Output the (x, y) coordinate of the center of the cell containing the given text.  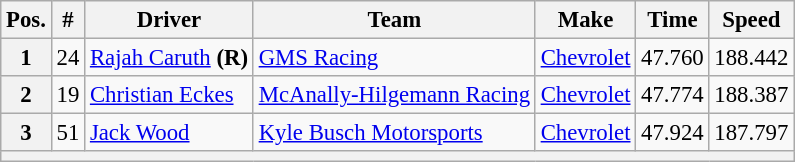
Make (585, 20)
47.760 (672, 58)
Driver (170, 20)
24 (68, 58)
# (68, 20)
Time (672, 20)
GMS Racing (394, 58)
Pos. (26, 20)
187.797 (752, 133)
51 (68, 133)
47.774 (672, 95)
Jack Wood (170, 133)
Team (394, 20)
188.387 (752, 95)
47.924 (672, 133)
McAnally-Hilgemann Racing (394, 95)
19 (68, 95)
188.442 (752, 58)
Christian Eckes (170, 95)
Kyle Busch Motorsports (394, 133)
3 (26, 133)
2 (26, 95)
1 (26, 58)
Speed (752, 20)
Rajah Caruth (R) (170, 58)
